Capture the cell that displays the provided text and extract its (X, Y) central coordinate. 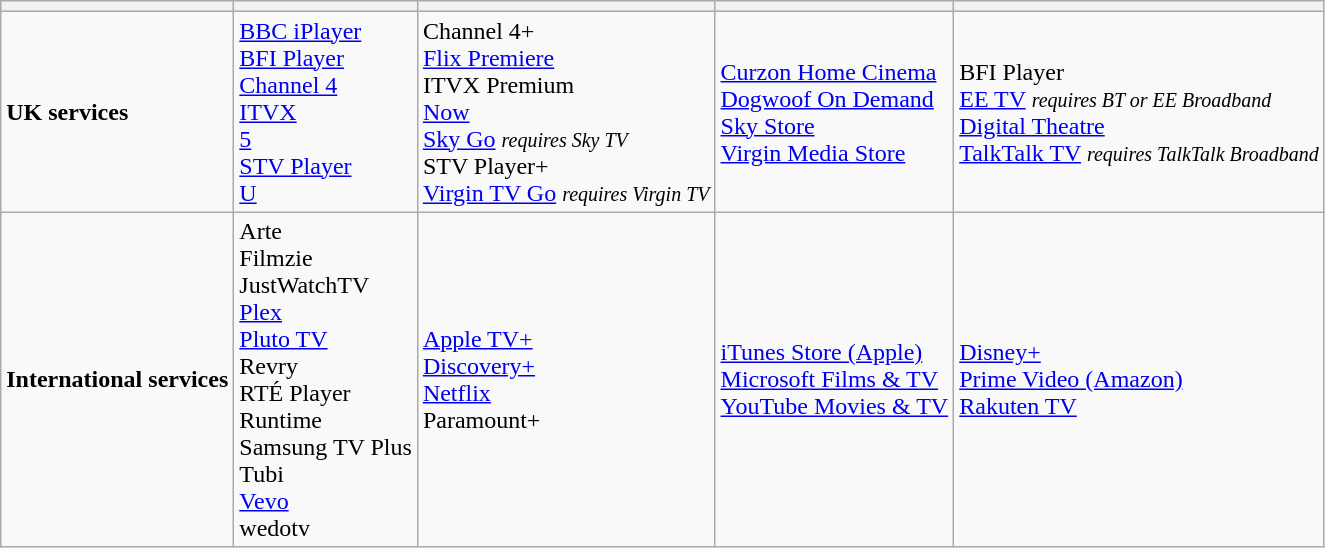
Disney+Prime Video (Amazon)Rakuten TV (1140, 380)
ArteFilmzieJustWatchTVPlexPluto TVRevryRTÉ PlayerRuntimeSamsung TV PlusTubiVevowedotv (326, 380)
International services (118, 380)
Curzon Home CinemaDogwoof On DemandSky StoreVirgin Media Store (834, 112)
BFI PlayerEE TV requires BT or EE BroadbandDigital TheatreTalkTalk TV requires TalkTalk Broadband (1140, 112)
Apple TV+Discovery+NetflixParamount+ (566, 380)
iTunes Store (Apple)Microsoft Films & TVYouTube Movies & TV (834, 380)
Channel 4+Flix PremiereITVX PremiumNowSky Go requires Sky TVSTV Player+Virgin TV Go requires Virgin TV (566, 112)
BBC iPlayerBFI PlayerChannel 4ITVX5STV PlayerU (326, 112)
UK services (118, 112)
